Capture the cell that displays the provided text and extract its [x, y] central coordinate. 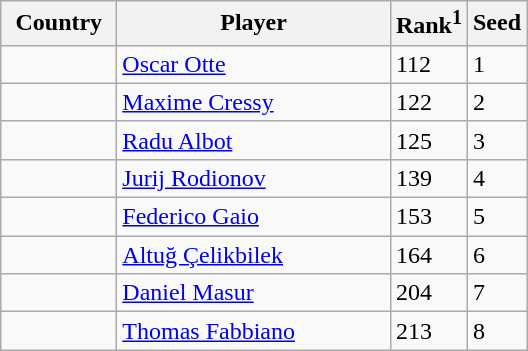
139 [428, 178]
Seed [496, 24]
Player [254, 24]
Country [59, 24]
112 [428, 64]
5 [496, 217]
213 [428, 331]
2 [496, 102]
Altuğ Çelikbilek [254, 255]
Federico Gaio [254, 217]
Radu Albot [254, 140]
Rank1 [428, 24]
Daniel Masur [254, 293]
125 [428, 140]
6 [496, 255]
8 [496, 331]
1 [496, 64]
164 [428, 255]
204 [428, 293]
Thomas Fabbiano [254, 331]
3 [496, 140]
Maxime Cressy [254, 102]
153 [428, 217]
Jurij Rodionov [254, 178]
4 [496, 178]
7 [496, 293]
122 [428, 102]
Oscar Otte [254, 64]
